Output the [x, y] coordinate of the center of the cell containing the given text.  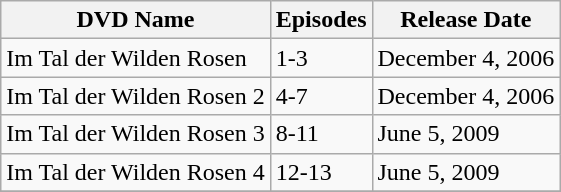
Release Date [466, 20]
Im Tal der Wilden Rosen 2 [136, 96]
Episodes [321, 20]
Im Tal der Wilden Rosen 3 [136, 134]
Im Tal der Wilden Rosen 4 [136, 172]
12-13 [321, 172]
8-11 [321, 134]
1-3 [321, 58]
4-7 [321, 96]
DVD Name [136, 20]
Im Tal der Wilden Rosen [136, 58]
